Output the (X, Y) coordinate of the center of the cell containing the given text.  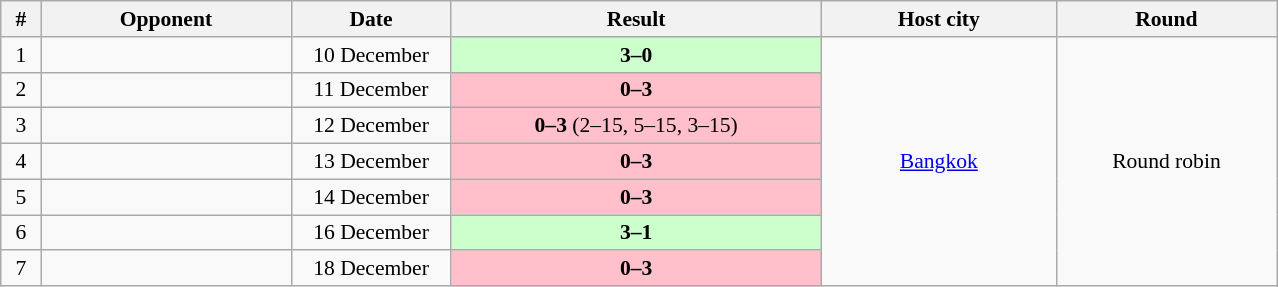
18 December (371, 269)
0–3 (2–15, 5–15, 3–15) (636, 126)
4 (21, 162)
13 December (371, 162)
# (21, 19)
11 December (371, 90)
12 December (371, 126)
14 December (371, 197)
3–1 (636, 233)
5 (21, 197)
Result (636, 19)
Bangkok (938, 162)
6 (21, 233)
Date (371, 19)
3 (21, 126)
10 December (371, 55)
3–0 (636, 55)
Round (1166, 19)
16 December (371, 233)
2 (21, 90)
1 (21, 55)
7 (21, 269)
Round robin (1166, 162)
Host city (938, 19)
Opponent (166, 19)
